Locate the cell with the specified text and output its (X, Y) center coordinate. 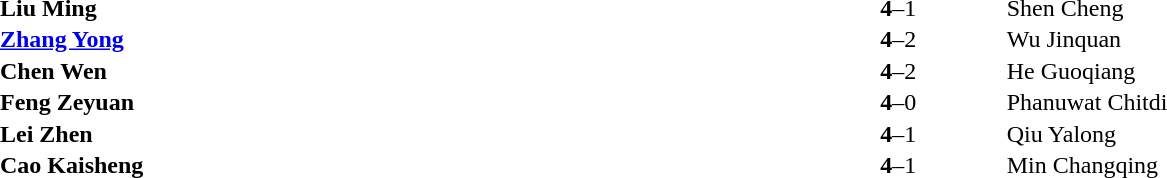
4–0 (898, 103)
4–1 (898, 134)
